Provide the [x, y] coordinate of the cell's center where the given text is located.  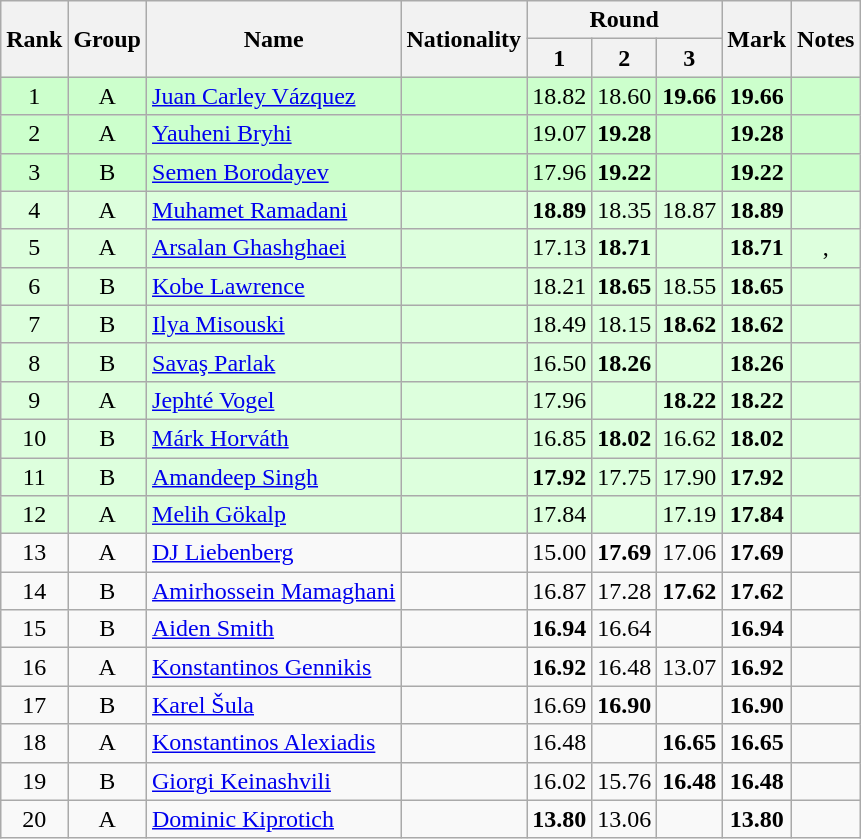
, [826, 248]
17.90 [690, 477]
16.87 [560, 591]
Round [624, 20]
Nationality [464, 39]
17.06 [690, 553]
16.85 [560, 438]
Jephté Vogel [274, 400]
Arsalan Ghashghaei [274, 248]
14 [34, 591]
5 [34, 248]
Juan Carley Vázquez [274, 96]
17.75 [624, 477]
Dominic Kiprotich [274, 819]
20 [34, 819]
13.07 [690, 667]
Giorgi Keinashvili [274, 781]
16.64 [624, 629]
17 [34, 705]
Yauheni Bryhi [274, 134]
6 [34, 286]
7 [34, 324]
Savaş Parlak [274, 362]
Kobe Lawrence [274, 286]
16.50 [560, 362]
Rank [34, 39]
10 [34, 438]
16.02 [560, 781]
18.21 [560, 286]
Amandeep Singh [274, 477]
13 [34, 553]
15.00 [560, 553]
16.62 [690, 438]
15.76 [624, 781]
12 [34, 515]
Group [108, 39]
4 [34, 210]
DJ Liebenberg [274, 553]
Ilya Misouski [274, 324]
Name [274, 39]
Muhamet Ramadani [274, 210]
Melih Gökalp [274, 515]
18.35 [624, 210]
16.69 [560, 705]
18.15 [624, 324]
Karel Šula [274, 705]
17.13 [560, 248]
19 [34, 781]
18.49 [560, 324]
9 [34, 400]
Aiden Smith [274, 629]
Semen Borodayev [274, 172]
15 [34, 629]
Konstantinos Gennikis [274, 667]
19.07 [560, 134]
18.60 [624, 96]
13.06 [624, 819]
17.28 [624, 591]
18 [34, 743]
Mark [757, 39]
Notes [826, 39]
16 [34, 667]
18.55 [690, 286]
18.82 [560, 96]
Amirhossein Mamaghani [274, 591]
8 [34, 362]
Konstantinos Alexiadis [274, 743]
18.87 [690, 210]
11 [34, 477]
17.19 [690, 515]
Márk Horváth [274, 438]
